Return (x, y) of the center of cell containing provided text 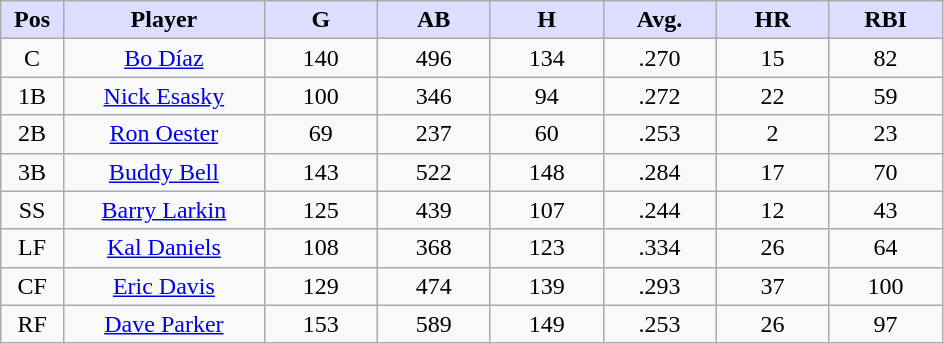
69 (320, 134)
59 (886, 96)
140 (320, 58)
SS (32, 210)
3B (32, 172)
23 (886, 134)
153 (320, 324)
474 (434, 286)
Eric Davis (164, 286)
589 (434, 324)
.270 (660, 58)
HR (772, 20)
AB (434, 20)
43 (886, 210)
LF (32, 248)
139 (546, 286)
123 (546, 248)
149 (546, 324)
368 (434, 248)
.284 (660, 172)
G (320, 20)
.293 (660, 286)
107 (546, 210)
64 (886, 248)
RBI (886, 20)
2B (32, 134)
496 (434, 58)
CF (32, 286)
148 (546, 172)
97 (886, 324)
Avg. (660, 20)
143 (320, 172)
2 (772, 134)
82 (886, 58)
522 (434, 172)
134 (546, 58)
Bo Díaz (164, 58)
Pos (32, 20)
70 (886, 172)
C (32, 58)
125 (320, 210)
Barry Larkin (164, 210)
Ron Oester (164, 134)
60 (546, 134)
37 (772, 286)
94 (546, 96)
.334 (660, 248)
346 (434, 96)
12 (772, 210)
1B (32, 96)
439 (434, 210)
129 (320, 286)
Kal Daniels (164, 248)
Player (164, 20)
.244 (660, 210)
17 (772, 172)
H (546, 20)
237 (434, 134)
.272 (660, 96)
RF (32, 324)
22 (772, 96)
108 (320, 248)
Dave Parker (164, 324)
Nick Esasky (164, 96)
Buddy Bell (164, 172)
15 (772, 58)
